Scan for the cell matching the given text and deliver its (x, y) coordinate at center. 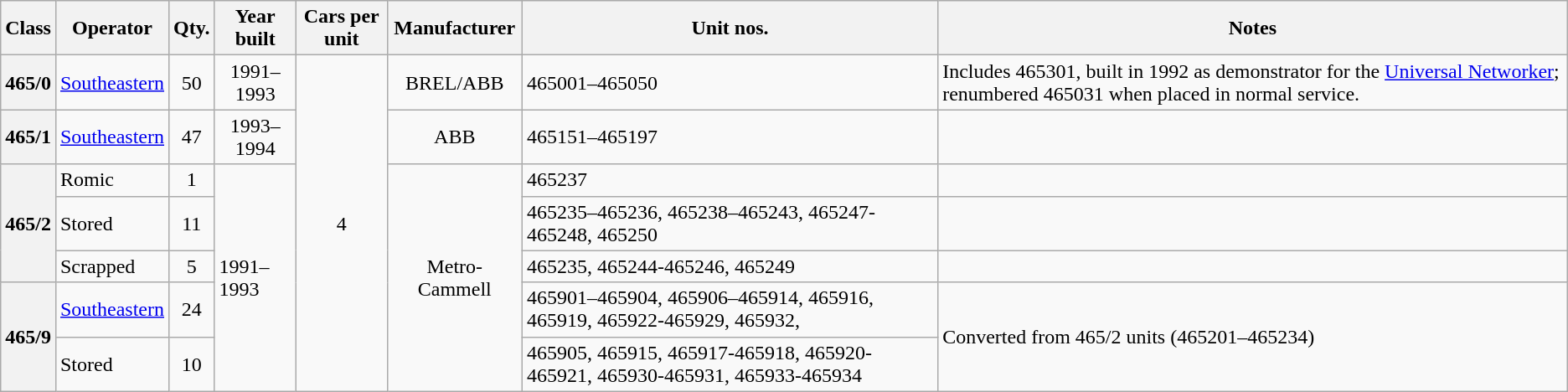
Notes (1253, 28)
465235, 465244-465246, 465249 (730, 266)
465905, 465915, 465917-465918, 465920-465921, 465930-465931, 465933-465934 (730, 364)
465151–465197 (730, 137)
Scrapped (112, 266)
Romic (112, 180)
ABB (454, 137)
465/0 (28, 82)
4 (342, 223)
Cars per unit (342, 28)
Unit nos. (730, 28)
Operator (112, 28)
Class (28, 28)
Converted from 465/2 units (465201–465234) (1253, 337)
465/9 (28, 337)
Metro-Cammell (454, 278)
465901–465904, 465906–465914, 465916, 465919, 465922-465929, 465932, (730, 310)
465/1 (28, 137)
Includes 465301, built in 1992 as demonstrator for the Universal Networker; renumbered 465031 when placed in normal service. (1253, 82)
465/2 (28, 223)
5 (192, 266)
BREL/ABB (454, 82)
24 (192, 310)
Year built (255, 28)
1 (192, 180)
Manufacturer (454, 28)
Qty. (192, 28)
50 (192, 82)
465001–465050 (730, 82)
10 (192, 364)
465237 (730, 180)
47 (192, 137)
11 (192, 223)
1993–1994 (255, 137)
465235–465236, 465238–465243, 465247-465248, 465250 (730, 223)
